Identify which cell holds the provided text, then report its [x, y] central coordinate. 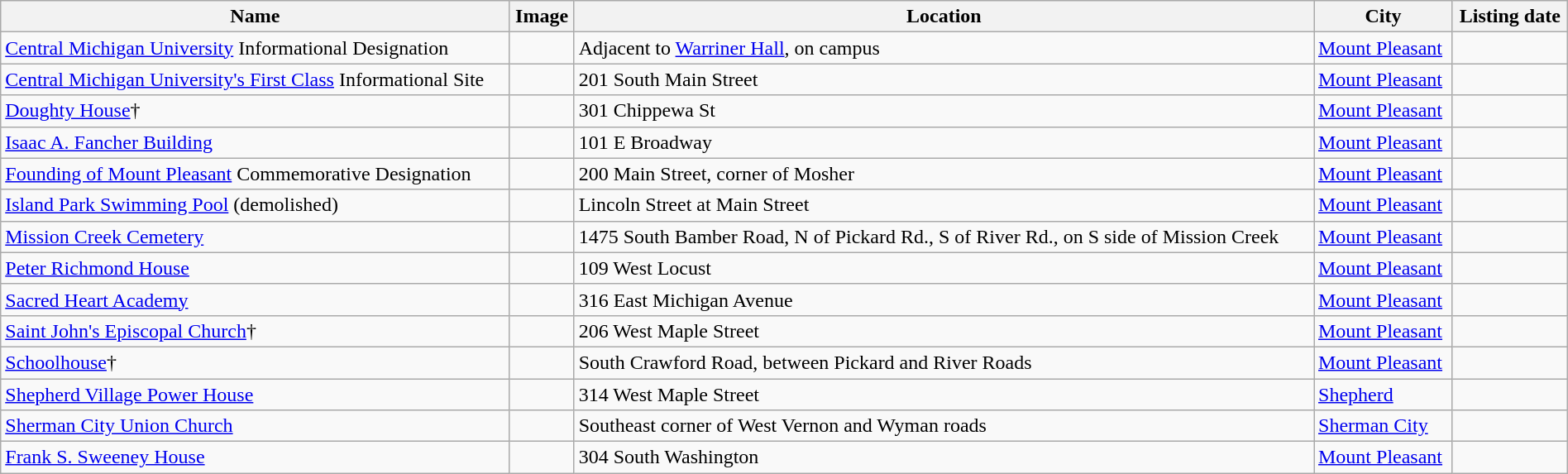
206 West Maple Street [944, 331]
Lincoln Street at Main Street [944, 205]
Location [944, 17]
Adjacent to Warriner Hall, on campus [944, 48]
Schoolhouse† [255, 362]
201 South Main Street [944, 79]
South Crawford Road, between Pickard and River Roads [944, 362]
Frank S. Sweeney House [255, 457]
Name [255, 17]
Image [542, 17]
Sherman City Union Church [255, 426]
Island Park Swimming Pool (demolished) [255, 205]
Founding of Mount Pleasant Commemorative Designation [255, 174]
Doughty House† [255, 111]
Central Michigan University's First Class Informational Site [255, 79]
Sacred Heart Academy [255, 299]
314 West Maple Street [944, 395]
Peter Richmond House [255, 268]
109 West Locust [944, 268]
Isaac A. Fancher Building [255, 142]
City [1383, 17]
101 E Broadway [944, 142]
Southeast corner of West Vernon and Wyman roads [944, 426]
Central Michigan University Informational Designation [255, 48]
Saint John's Episcopal Church† [255, 331]
1475 South Bamber Road, N of Pickard Rd., S of River Rd., on S side of Mission Creek [944, 237]
200 Main Street, corner of Mosher [944, 174]
Shepherd [1383, 395]
Shepherd Village Power House [255, 395]
Listing date [1510, 17]
304 South Washington [944, 457]
301 Chippewa St [944, 111]
316 East Michigan Avenue [944, 299]
Mission Creek Cemetery [255, 237]
Sherman City [1383, 426]
